Find where the given text appears and provide that cell's center as [X, Y] coordinate. 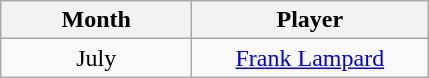
July [96, 58]
Player [310, 20]
Frank Lampard [310, 58]
Month [96, 20]
